Search for the cell housing the specified text and yield its (x, y) center coordinate. 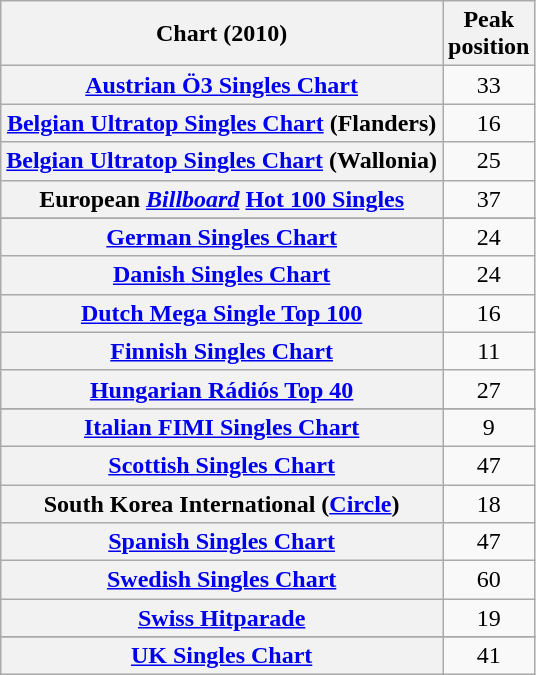
19 (489, 618)
Belgian Ultratop Singles Chart (Wallonia) (222, 161)
Peakposition (489, 34)
Finnish Singles Chart (222, 351)
Chart (2010) (222, 34)
Hungarian Rádiós Top 40 (222, 389)
11 (489, 351)
33 (489, 85)
Spanish Singles Chart (222, 542)
9 (489, 427)
UK Singles Chart (222, 656)
41 (489, 656)
German Singles Chart (222, 237)
60 (489, 580)
Swiss Hitparade (222, 618)
27 (489, 389)
Austrian Ö3 Singles Chart (222, 85)
Belgian Ultratop Singles Chart (Flanders) (222, 123)
Danish Singles Chart (222, 275)
Scottish Singles Chart (222, 465)
25 (489, 161)
European Billboard Hot 100 Singles (222, 199)
Swedish Singles Chart (222, 580)
37 (489, 199)
Dutch Mega Single Top 100 (222, 313)
18 (489, 503)
Italian FIMI Singles Chart (222, 427)
South Korea International (Circle) (222, 503)
